Output the [x, y] coordinate of the center of the cell containing the given text.  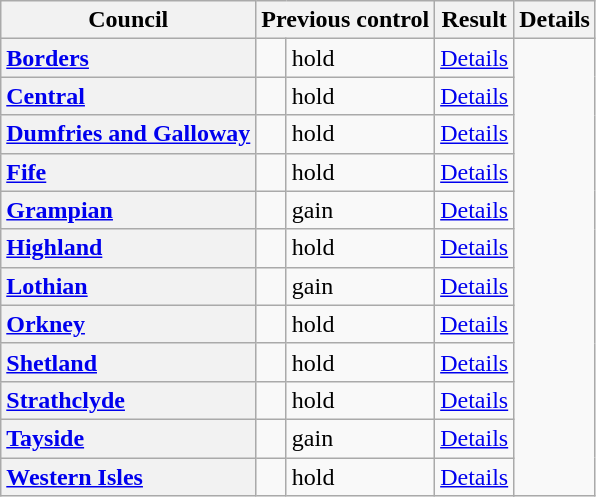
Shetland [128, 362]
Fife [128, 172]
Central [128, 96]
Western Isles [128, 477]
Strathclyde [128, 400]
Grampian [128, 210]
Borders [128, 58]
Dumfries and Galloway [128, 134]
Previous control [346, 20]
Council [128, 20]
Orkney [128, 324]
Highland [128, 248]
Lothian [128, 286]
Result [474, 20]
Tayside [128, 438]
